Search for the cell housing the specified text and yield its [x, y] center coordinate. 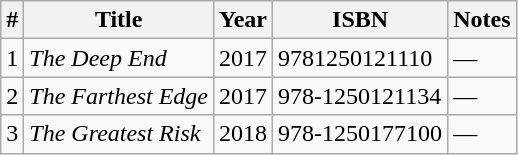
978-1250177100 [360, 134]
978-1250121134 [360, 96]
Title [119, 20]
2018 [244, 134]
3 [12, 134]
2 [12, 96]
# [12, 20]
9781250121110 [360, 58]
Year [244, 20]
Notes [482, 20]
ISBN [360, 20]
The Deep End [119, 58]
The Farthest Edge [119, 96]
The Greatest Risk [119, 134]
1 [12, 58]
